From the cell containing the given text, extract its center point as [X, Y] coordinate. 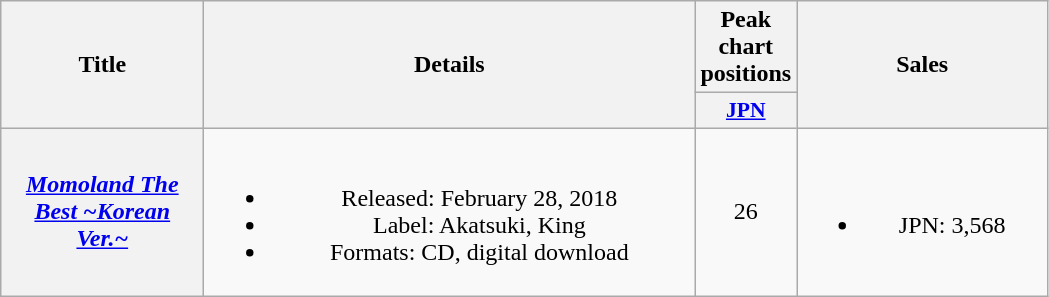
JPN: 3,568 [922, 212]
Released: February 28, 2018Label: Akatsuki, KingFormats: CD, digital download [450, 212]
Peakchartpositions [746, 47]
JPN [746, 111]
Title [102, 65]
Details [450, 65]
Sales [922, 65]
Momoland The Best ~Korean Ver.~ [102, 212]
26 [746, 212]
